For the text-containing cell, return its midpoint in (X, Y) coordinate format. 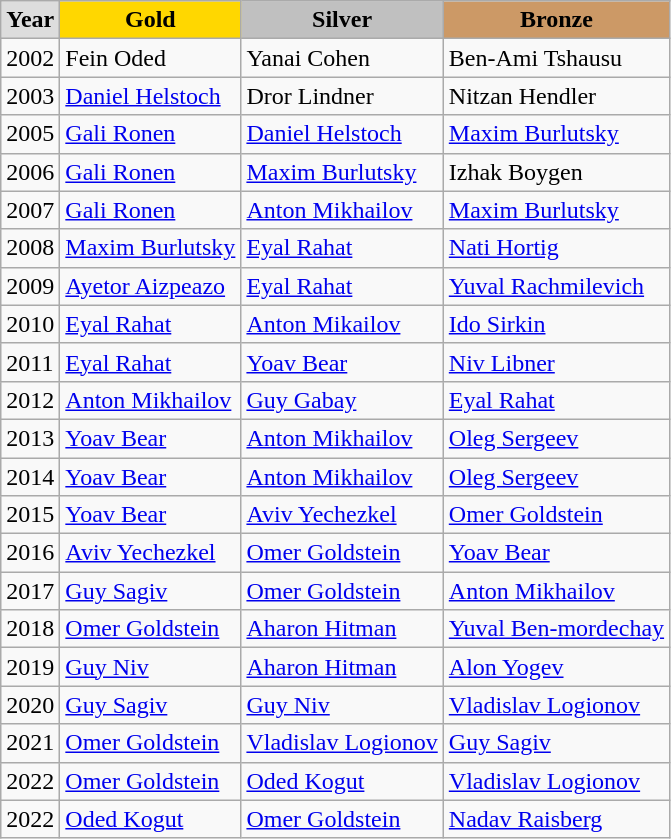
Ayetor Aizpeazo (150, 286)
2021 (30, 743)
2010 (30, 324)
2017 (30, 591)
Bronze (556, 20)
Dror Lindner (342, 96)
2018 (30, 629)
Nadav Raisberg (556, 819)
Izhak Boygen (556, 172)
Yanai Cohen (342, 58)
Gold (150, 20)
2016 (30, 553)
2007 (30, 210)
2013 (30, 438)
Silver (342, 20)
Yuval Rachmilevich (556, 286)
2014 (30, 477)
2011 (30, 362)
2003 (30, 96)
2006 (30, 172)
Year (30, 20)
2008 (30, 248)
2019 (30, 667)
Niv Libner (556, 362)
Nitzan Hendler (556, 96)
Yuval Ben-mordechay (556, 629)
2002 (30, 58)
Alon Yogev (556, 667)
2015 (30, 515)
2009 (30, 286)
Ido Sirkin (556, 324)
2020 (30, 705)
2005 (30, 134)
Fein Oded (150, 58)
Ben-Ami Tshausu (556, 58)
Guy Gabay (342, 400)
2012 (30, 400)
Anton Mikailov (342, 324)
Nati Hortig (556, 248)
